Find where the given text appears and provide that cell's center as [x, y] coordinate. 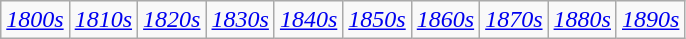
1810s [103, 20]
1850s [377, 20]
1870s [514, 20]
1840s [308, 20]
1800s [35, 20]
1830s [240, 20]
1890s [650, 20]
1880s [582, 20]
1820s [172, 20]
1860s [445, 20]
